Return the [x, y] coordinate for the center point of the cell that contains the specified text.  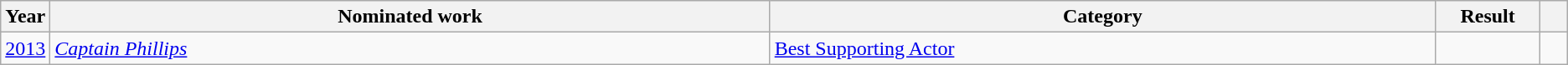
2013 [25, 48]
Best Supporting Actor [1102, 48]
Nominated work [410, 17]
Category [1102, 17]
Captain Phillips [410, 48]
Result [1488, 17]
Year [25, 17]
